Find where the given text appears and provide that cell's center as (x, y) coordinate. 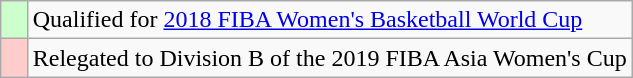
Relegated to Division B of the 2019 FIBA Asia Women's Cup (330, 58)
Qualified for 2018 FIBA Women's Basketball World Cup (330, 20)
